Scan for the cell matching the given text and deliver its (x, y) coordinate at center. 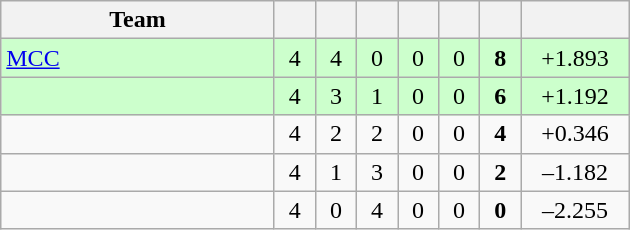
8 (500, 58)
–1.182 (576, 172)
+1.192 (576, 96)
Team (138, 20)
+1.893 (576, 58)
–2.255 (576, 210)
MCC (138, 58)
+0.346 (576, 134)
6 (500, 96)
